Identify which cell holds the provided text, then report its [x, y] central coordinate. 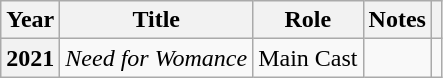
Year [30, 20]
2021 [30, 58]
Need for Womance [156, 58]
Role [308, 20]
Main Cast [308, 58]
Title [156, 20]
Notes [397, 20]
